Provide the (X, Y) coordinate of the cell's center where the given text is located.  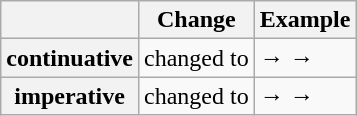
Example (305, 20)
imperative (70, 96)
continuative (70, 58)
Change (196, 20)
